From the cell containing the given text, extract its center point as [x, y] coordinate. 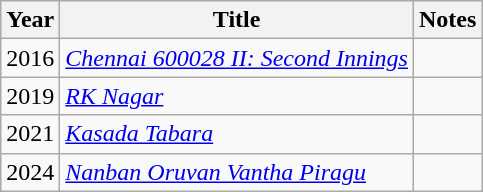
2024 [30, 172]
Chennai 600028 II: Second Innings [237, 58]
Kasada Tabara [237, 134]
Title [237, 20]
2016 [30, 58]
Notes [447, 20]
RK Nagar [237, 96]
2021 [30, 134]
Nanban Oruvan Vantha Piragu [237, 172]
2019 [30, 96]
Year [30, 20]
